Detect which cell encompasses the target text, then output its (X, Y) center coordinate. 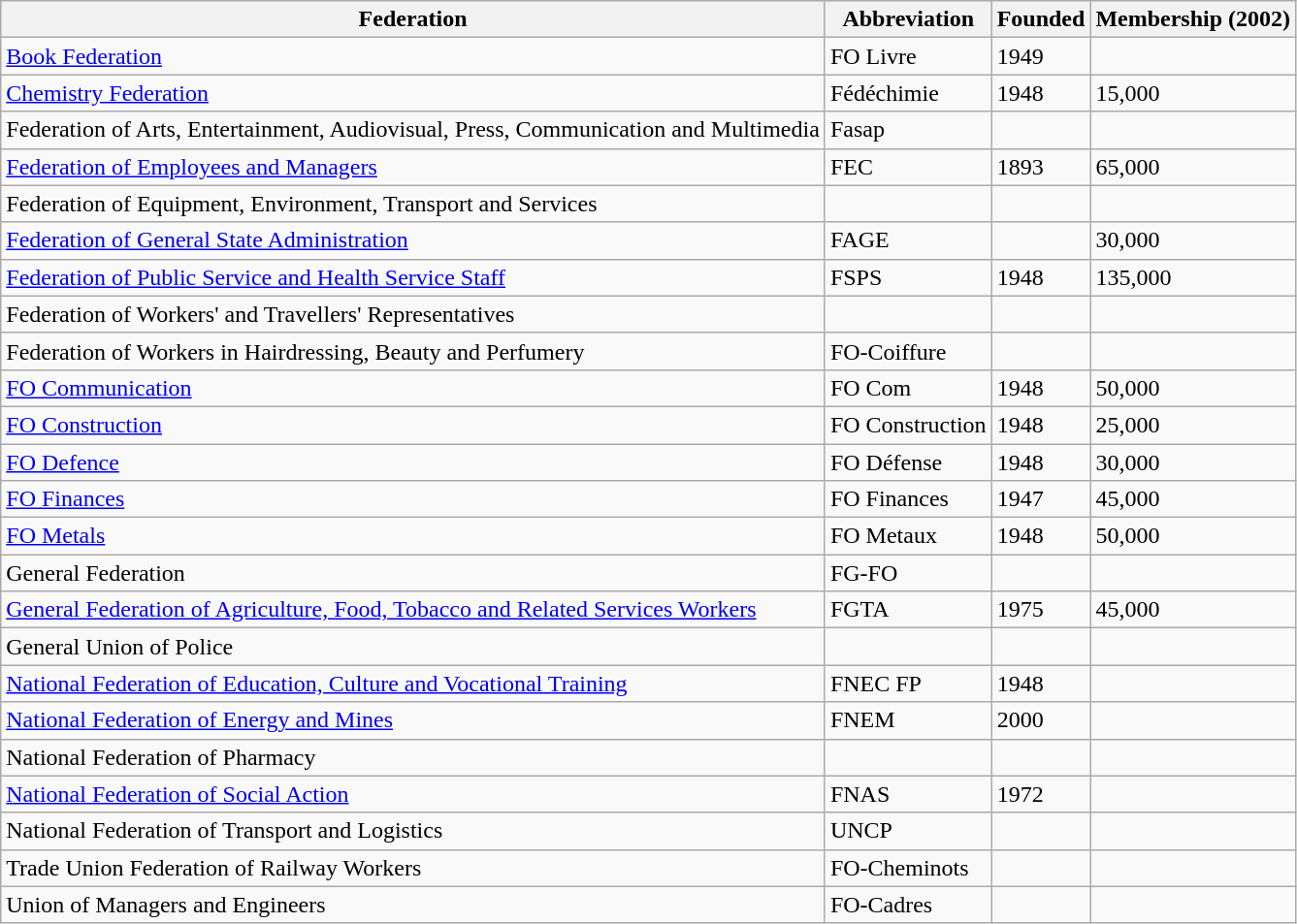
Federation of Workers' and Travellers' Representatives (413, 314)
UNCP (908, 831)
FNEM (908, 720)
National Federation of Transport and Logistics (413, 831)
FO Communication (413, 388)
FO Metaux (908, 536)
National Federation of Social Action (413, 794)
1972 (1041, 794)
Federation of Public Service and Health Service Staff (413, 277)
Federation (413, 19)
Chemistry Federation (413, 93)
Federation of General State Administration (413, 240)
1975 (1041, 610)
25,000 (1193, 425)
Trade Union Federation of Railway Workers (413, 868)
135,000 (1193, 277)
Federation of Employees and Managers (413, 167)
15,000 (1193, 93)
FO-Cheminots (908, 868)
FO-Cadres (908, 905)
FO Metals (413, 536)
General Federation of Agriculture, Food, Tobacco and Related Services Workers (413, 610)
Fédéchimie (908, 93)
National Federation of Pharmacy (413, 757)
National Federation of Education, Culture and Vocational Training (413, 684)
FG-FO (908, 573)
Federation of Equipment, Environment, Transport and Services (413, 204)
1947 (1041, 499)
FNEC FP (908, 684)
Federation of Arts, Entertainment, Audiovisual, Press, Communication and Multimedia (413, 130)
FO Defence (413, 462)
2000 (1041, 720)
General Union of Police (413, 647)
1893 (1041, 167)
FO-Coiffure (908, 351)
FNAS (908, 794)
Abbreviation (908, 19)
National Federation of Energy and Mines (413, 720)
FEC (908, 167)
65,000 (1193, 167)
1949 (1041, 56)
Founded (1041, 19)
Union of Managers and Engineers (413, 905)
FSPS (908, 277)
FO Com (908, 388)
Membership (2002) (1193, 19)
FO Défense (908, 462)
Fasap (908, 130)
FAGE (908, 240)
Federation of Workers in Hairdressing, Beauty and Perfumery (413, 351)
Book Federation (413, 56)
FGTA (908, 610)
FO Livre (908, 56)
General Federation (413, 573)
